Capture the cell that displays the provided text and extract its [X, Y] central coordinate. 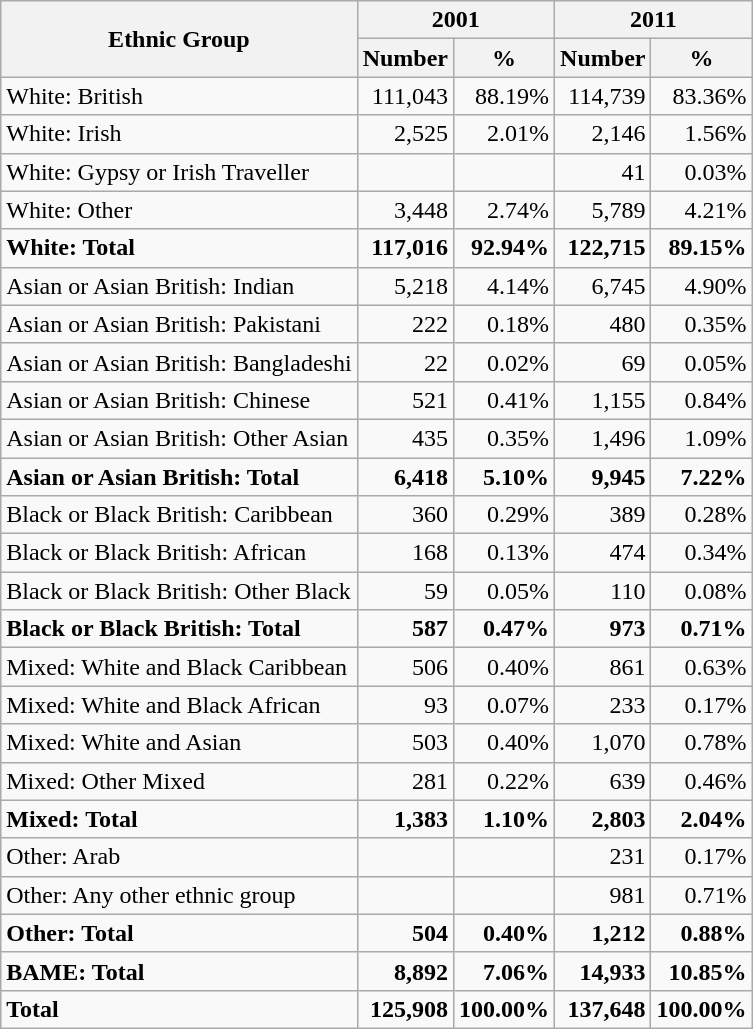
Other: Arab [179, 857]
Asian or Asian British: Total [179, 477]
1.09% [702, 438]
22 [405, 362]
White: Gypsy or Irish Traveller [179, 172]
2,803 [603, 819]
2011 [654, 20]
Asian or Asian British: Indian [179, 286]
BAME: Total [179, 971]
2.74% [504, 210]
1.10% [504, 819]
2.01% [504, 134]
0.29% [504, 515]
41 [603, 172]
222 [405, 324]
10.85% [702, 971]
4.90% [702, 286]
1,496 [603, 438]
0.47% [504, 629]
1,155 [603, 400]
Black or Black British: Caribbean [179, 515]
0.63% [702, 667]
7.06% [504, 971]
110 [603, 591]
114,739 [603, 96]
0.28% [702, 515]
233 [603, 705]
Asian or Asian British: Chinese [179, 400]
Mixed: White and Black Caribbean [179, 667]
0.18% [504, 324]
93 [405, 705]
521 [405, 400]
981 [603, 895]
5.10% [504, 477]
7.22% [702, 477]
8,892 [405, 971]
122,715 [603, 248]
125,908 [405, 1009]
389 [603, 515]
1,070 [603, 743]
0.78% [702, 743]
14,933 [603, 971]
0.84% [702, 400]
2,146 [603, 134]
0.02% [504, 362]
480 [603, 324]
503 [405, 743]
Mixed: White and Asian [179, 743]
111,043 [405, 96]
639 [603, 781]
Other: Any other ethnic group [179, 895]
506 [405, 667]
231 [603, 857]
0.41% [504, 400]
861 [603, 667]
Mixed: Other Mixed [179, 781]
360 [405, 515]
3,448 [405, 210]
59 [405, 591]
White: Total [179, 248]
Black or Black British: African [179, 553]
281 [405, 781]
504 [405, 933]
89.15% [702, 248]
92.94% [504, 248]
9,945 [603, 477]
Ethnic Group [179, 39]
1,212 [603, 933]
White: Other [179, 210]
6,418 [405, 477]
Asian or Asian British: Bangladeshi [179, 362]
White: British [179, 96]
83.36% [702, 96]
0.08% [702, 591]
2001 [456, 20]
0.13% [504, 553]
5,218 [405, 286]
474 [603, 553]
6,745 [603, 286]
1,383 [405, 819]
2,525 [405, 134]
435 [405, 438]
Total [179, 1009]
0.46% [702, 781]
0.03% [702, 172]
Mixed: Total [179, 819]
4.21% [702, 210]
Asian or Asian British: Other Asian [179, 438]
69 [603, 362]
2.04% [702, 819]
117,016 [405, 248]
Black or Black British: Other Black [179, 591]
White: Irish [179, 134]
4.14% [504, 286]
973 [603, 629]
5,789 [603, 210]
0.34% [702, 553]
Black or Black British: Total [179, 629]
168 [405, 553]
137,648 [603, 1009]
587 [405, 629]
1.56% [702, 134]
0.07% [504, 705]
0.88% [702, 933]
88.19% [504, 96]
0.22% [504, 781]
Mixed: White and Black African [179, 705]
Asian or Asian British: Pakistani [179, 324]
Other: Total [179, 933]
